Scan for the cell matching the given text and deliver its [x, y] coordinate at center. 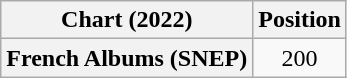
200 [300, 58]
French Albums (SNEP) [127, 58]
Chart (2022) [127, 20]
Position [300, 20]
